Determine the (x, y) coordinate at the center of the cell enclosing the given text.  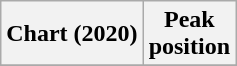
Peakposition (189, 34)
Chart (2020) (72, 34)
